Find where the given text appears and provide that cell's center as [X, Y] coordinate. 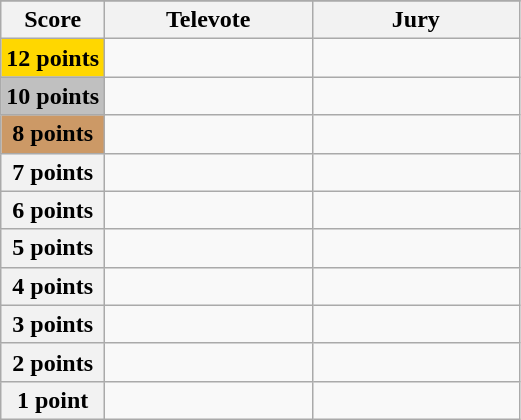
Televote [209, 20]
Score [53, 20]
1 point [53, 400]
4 points [53, 286]
8 points [53, 134]
10 points [53, 96]
7 points [53, 172]
Jury [416, 20]
2 points [53, 362]
12 points [53, 58]
6 points [53, 210]
3 points [53, 324]
5 points [53, 248]
